From the cell containing the given text, extract its center point as (x, y) coordinate. 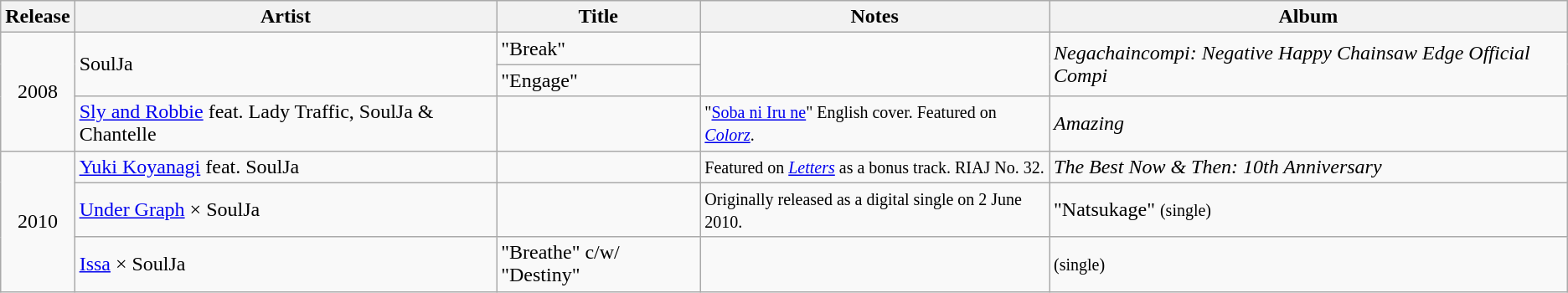
Under Graph × SoulJa (286, 209)
Artist (286, 17)
Amazing (1308, 124)
"Soba ni Iru ne" English cover. Featured on Colorz. (874, 124)
"Breathe" c/w/ "Destiny" (598, 265)
Album (1308, 17)
Originally released as a digital single on 2 June 2010. (874, 209)
Sly and Robbie feat. Lady Traffic, SoulJa & Chantelle (286, 124)
Negachaincompi: Negative Happy Chainsaw Edge Official Compi (1308, 64)
Release (38, 17)
2010 (38, 221)
2008 (38, 92)
Issa × SoulJa (286, 265)
Notes (874, 17)
"Natsukage" (single) (1308, 209)
Featured on Letters as a bonus track. RIAJ No. 32. (874, 167)
Yuki Koyanagi feat. SoulJa (286, 167)
"Engage" (598, 80)
The Best Now & Then: 10th Anniversary (1308, 167)
(single) (1308, 265)
Title (598, 17)
SoulJa (286, 64)
"Break" (598, 49)
